Return the [x, y] coordinate for the center point of the cell that contains the specified text.  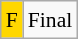
Final [50, 20]
F [12, 20]
